Locate the cell with the specified text and output its (X, Y) center coordinate. 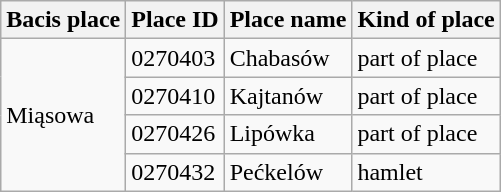
0270403 (175, 58)
0270410 (175, 96)
hamlet (426, 172)
0270432 (175, 172)
Lipówka (288, 134)
Kajtanów (288, 96)
Place name (288, 20)
Kind of place (426, 20)
Miąsowa (64, 115)
Chabasów (288, 58)
0270426 (175, 134)
Pećkelów (288, 172)
Bacis place (64, 20)
Place ID (175, 20)
